Output the [x, y] coordinate of the center of the cell containing the given text.  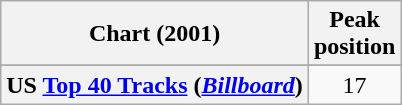
US Top 40 Tracks (Billboard) [155, 85]
Chart (2001) [155, 34]
17 [354, 85]
Peakposition [354, 34]
